Capture the cell that displays the provided text and extract its [x, y] central coordinate. 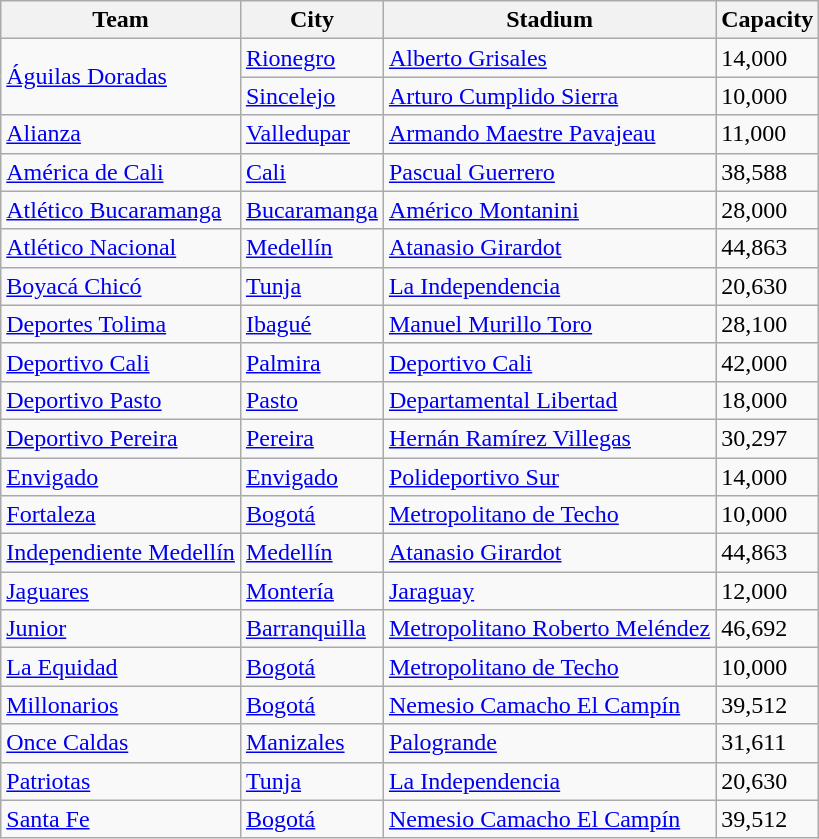
Palmira [312, 362]
Ibagué [312, 324]
Junior [121, 629]
Capacity [768, 20]
Team [121, 20]
Pasto [312, 400]
Armando Maestre Pavajeau [549, 134]
Montería [312, 591]
Polideportivo Sur [549, 477]
Alberto Grisales [549, 58]
La Equidad [121, 667]
42,000 [768, 362]
Alianza [121, 134]
Deportes Tolima [121, 324]
28,100 [768, 324]
30,297 [768, 438]
Palogrande [549, 743]
Jaraguay [549, 591]
Rionegro [312, 58]
18,000 [768, 400]
Deportivo Pereira [121, 438]
Boyacá Chicó [121, 286]
Cali [312, 172]
América de Cali [121, 172]
Barranquilla [312, 629]
31,611 [768, 743]
Bucaramanga [312, 210]
Departamental Libertad [549, 400]
Manizales [312, 743]
City [312, 20]
Patriotas [121, 781]
Once Caldas [121, 743]
Stadium [549, 20]
28,000 [768, 210]
Pereira [312, 438]
Américo Montanini [549, 210]
Hernán Ramírez Villegas [549, 438]
Sincelejo [312, 96]
Manuel Murillo Toro [549, 324]
Atlético Nacional [121, 248]
Millonarios [121, 705]
Metropolitano Roberto Meléndez [549, 629]
11,000 [768, 134]
Atlético Bucaramanga [121, 210]
Fortaleza [121, 515]
Jaguares [121, 591]
Águilas Doradas [121, 77]
Arturo Cumplido Sierra [549, 96]
Valledupar [312, 134]
12,000 [768, 591]
46,692 [768, 629]
Independiente Medellín [121, 553]
Pascual Guerrero [549, 172]
38,588 [768, 172]
Santa Fe [121, 819]
Deportivo Pasto [121, 400]
